Identify which cell holds the provided text, then report its (X, Y) central coordinate. 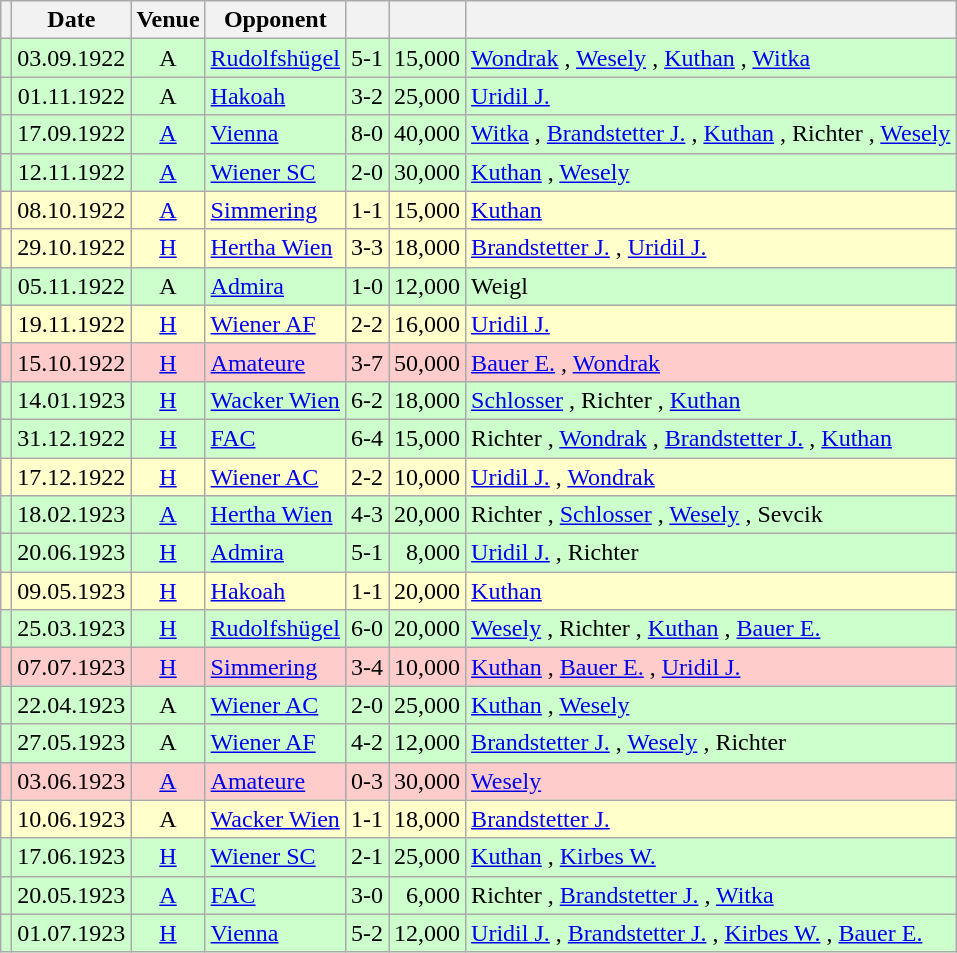
Wesely (711, 781)
Kuthan , Bauer E. , Uridil J. (711, 667)
3-2 (366, 96)
22.04.1923 (72, 705)
2-1 (366, 857)
Bauer E. , Wondrak (711, 362)
6-2 (366, 400)
31.12.1922 (72, 438)
3-3 (366, 248)
Venue (168, 20)
Weigl (711, 286)
Wondrak , Wesely , Kuthan , Witka (711, 58)
08.10.1922 (72, 210)
03.09.1922 (72, 58)
Richter , Brandstetter J. , Witka (711, 895)
50,000 (428, 362)
09.05.1923 (72, 591)
05.11.1922 (72, 286)
8-0 (366, 134)
Kuthan , Kirbes W. (711, 857)
6-4 (366, 438)
20.06.1923 (72, 553)
17.12.1922 (72, 477)
6-0 (366, 629)
27.05.1923 (72, 743)
Richter , Schlosser , Wesely , Sevcik (711, 515)
17.09.1922 (72, 134)
6,000 (428, 895)
5-2 (366, 933)
3-7 (366, 362)
3-0 (366, 895)
Opponent (275, 20)
14.01.1923 (72, 400)
Richter , Wondrak , Brandstetter J. , Kuthan (711, 438)
4-2 (366, 743)
Brandstetter J. , Wesely , Richter (711, 743)
07.07.1923 (72, 667)
4-3 (366, 515)
8,000 (428, 553)
Witka , Brandstetter J. , Kuthan , Richter , Wesely (711, 134)
16,000 (428, 324)
15.10.1922 (72, 362)
12.11.1922 (72, 172)
10.06.1923 (72, 819)
Wesely , Richter , Kuthan , Bauer E. (711, 629)
Uridil J. , Richter (711, 553)
Brandstetter J. , Uridil J. (711, 248)
25.03.1923 (72, 629)
0-3 (366, 781)
3-4 (366, 667)
01.07.1923 (72, 933)
Uridil J. , Brandstetter J. , Kirbes W. , Bauer E. (711, 933)
20.05.1923 (72, 895)
01.11.1922 (72, 96)
29.10.1922 (72, 248)
18.02.1923 (72, 515)
Date (72, 20)
1-0 (366, 286)
03.06.1923 (72, 781)
17.06.1923 (72, 857)
Uridil J. , Wondrak (711, 477)
Brandstetter J. (711, 819)
19.11.1922 (72, 324)
40,000 (428, 134)
Schlosser , Richter , Kuthan (711, 400)
